Provide the (X, Y) coordinate of the cell's center where the given text is located.  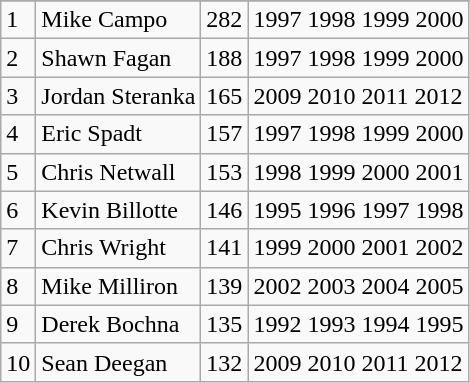
1 (18, 20)
282 (224, 20)
Mike Milliron (118, 286)
146 (224, 210)
Jordan Steranka (118, 96)
5 (18, 172)
3 (18, 96)
135 (224, 324)
Derek Bochna (118, 324)
2 (18, 58)
153 (224, 172)
4 (18, 134)
6 (18, 210)
Chris Netwall (118, 172)
Chris Wright (118, 248)
8 (18, 286)
10 (18, 362)
Sean Deegan (118, 362)
139 (224, 286)
Eric Spadt (118, 134)
188 (224, 58)
1992 1993 1994 1995 (358, 324)
141 (224, 248)
2002 2003 2004 2005 (358, 286)
157 (224, 134)
1998 1999 2000 2001 (358, 172)
132 (224, 362)
7 (18, 248)
9 (18, 324)
1999 2000 2001 2002 (358, 248)
Shawn Fagan (118, 58)
165 (224, 96)
Kevin Billotte (118, 210)
1995 1996 1997 1998 (358, 210)
Mike Campo (118, 20)
